Determine the [X, Y] coordinate at the center of the cell enclosing the given text.  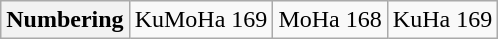
KuHa 169 [442, 20]
MoHa 168 [330, 20]
Numbering [65, 20]
KuMoHa 169 [201, 20]
